Provide the [x, y] coordinate of the cell's center where the given text is located.  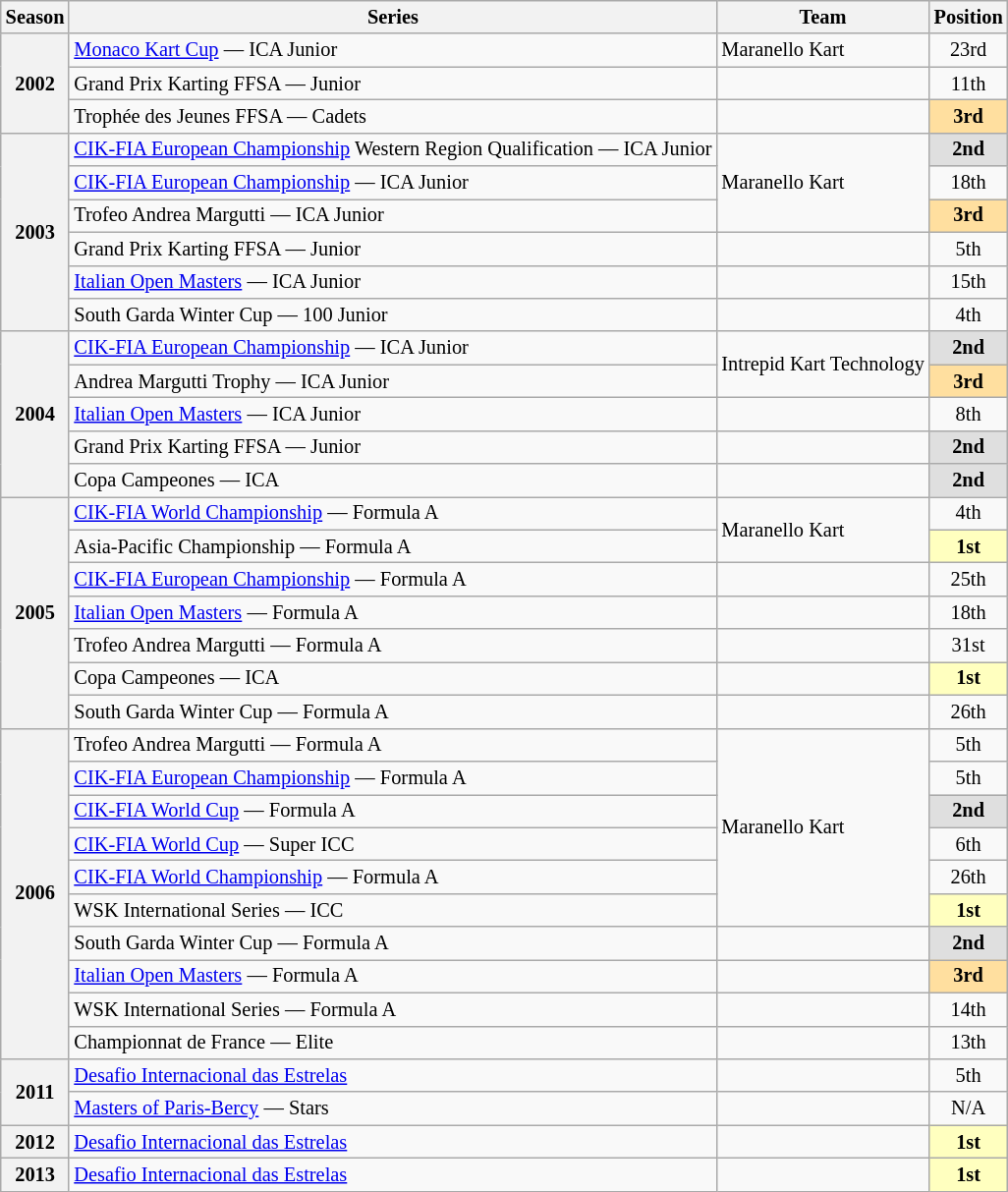
2012 [35, 1142]
Series [393, 17]
Monaco Kart Cup — ICA Junior [393, 50]
23rd [969, 50]
2011 [35, 1091]
Andrea Margutti Trophy — ICA Junior [393, 381]
South Garda Winter Cup — 100 Junior [393, 314]
CIK-FIA World Cup — Formula A [393, 811]
25th [969, 579]
31st [969, 646]
Championnat de France — Elite [393, 1043]
CIK-FIA World Cup — Super ICC [393, 844]
Trophée des Jeunes FFSA — Cadets [393, 116]
Intrepid Kart Technology [822, 364]
WSK International Series — Formula A [393, 1009]
13th [969, 1043]
2004 [35, 414]
WSK International Series — ICC [393, 910]
CIK-FIA European Championship Western Region Qualification — ICA Junior [393, 149]
N/A [969, 1108]
Masters of Paris-Bercy — Stars [393, 1108]
Position [969, 17]
2013 [35, 1174]
2005 [35, 612]
Asia-Pacific Championship — Formula A [393, 546]
6th [969, 844]
11th [969, 84]
15th [969, 282]
2006 [35, 894]
14th [969, 1009]
Trofeo Andrea Margutti — ICA Junior [393, 215]
Season [35, 17]
2003 [35, 232]
Team [822, 17]
8th [969, 414]
2002 [35, 83]
